Identify which cell holds the provided text, then report its [X, Y] central coordinate. 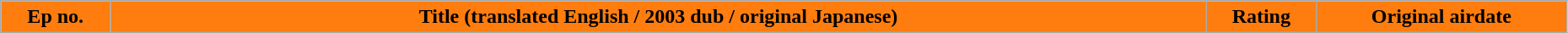
Rating [1261, 17]
Title (translated English / 2003 dub / original Japanese) [659, 17]
Ep no. [56, 17]
Original airdate [1441, 17]
